Extract the [x, y] coordinate from the center of the cell holding the provided text.  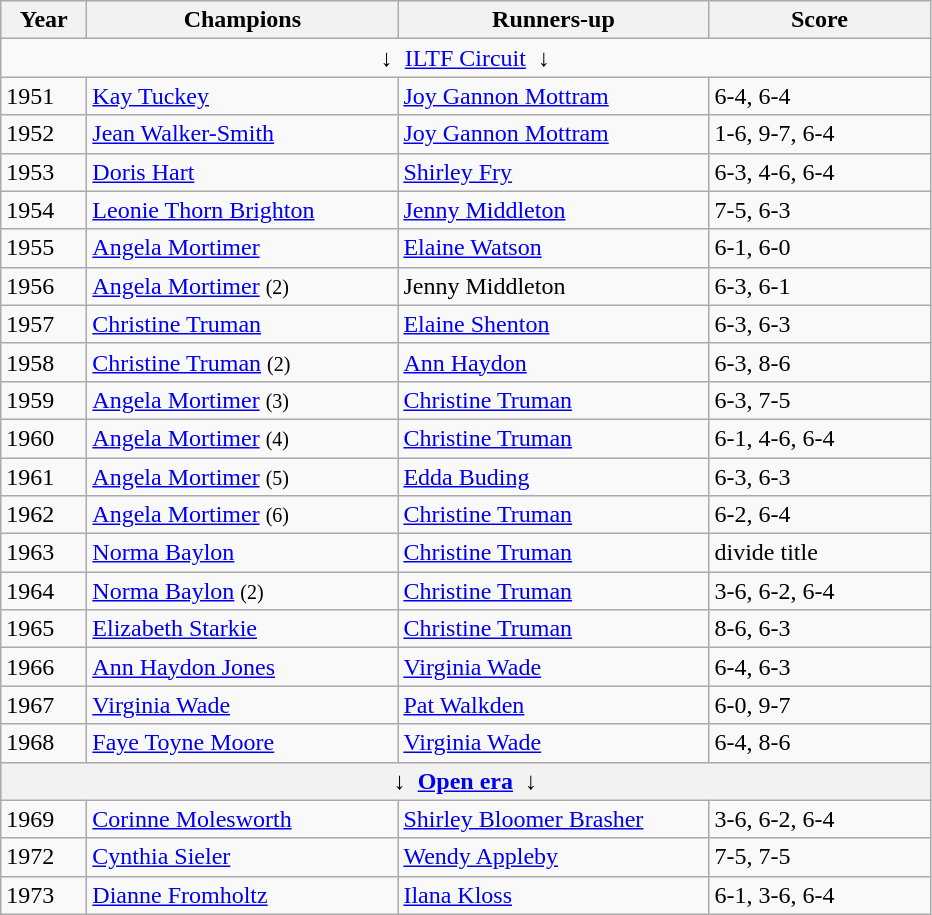
1955 [44, 248]
1960 [44, 438]
Year [44, 20]
1-6, 9-7, 6-4 [820, 134]
6-4, 8-6 [820, 743]
1951 [44, 96]
1958 [44, 362]
Norma Baylon (2) [242, 591]
divide title [820, 553]
Ann Haydon Jones [242, 667]
1965 [44, 629]
1964 [44, 591]
1973 [44, 895]
Angela Mortimer (5) [242, 477]
Doris Hart [242, 172]
Leonie Thorn Brighton [242, 210]
1972 [44, 857]
Champions [242, 20]
Shirley Bloomer Brasher [554, 819]
6-3, 7-5 [820, 400]
8-6, 6-3 [820, 629]
6-4, 6-4 [820, 96]
Dianne Fromholtz [242, 895]
Christine Truman (2) [242, 362]
Ilana Kloss [554, 895]
Shirley Fry [554, 172]
6-3, 6-1 [820, 286]
7-5, 7-5 [820, 857]
Elizabeth Starkie [242, 629]
Score [820, 20]
1968 [44, 743]
1966 [44, 667]
1963 [44, 553]
1956 [44, 286]
6-3, 8-6 [820, 362]
6-2, 6-4 [820, 515]
1954 [44, 210]
1967 [44, 705]
1953 [44, 172]
1961 [44, 477]
Norma Baylon [242, 553]
Jean Walker-Smith [242, 134]
Cynthia Sieler [242, 857]
Wendy Appleby [554, 857]
Elaine Shenton [554, 324]
Pat Walkden [554, 705]
↓ ILTF Circuit ↓ [466, 58]
6-1, 6-0 [820, 248]
Faye Toyne Moore [242, 743]
Angela Mortimer [242, 248]
6-3, 4-6, 6-4 [820, 172]
6-4, 6-3 [820, 667]
1959 [44, 400]
7-5, 6-3 [820, 210]
Ann Haydon [554, 362]
1969 [44, 819]
1962 [44, 515]
6-0, 9-7 [820, 705]
6-1, 4-6, 6-4 [820, 438]
Corinne Molesworth [242, 819]
Kay Tuckey [242, 96]
1957 [44, 324]
Runners-up [554, 20]
Angela Mortimer (6) [242, 515]
Angela Mortimer (3) [242, 400]
↓ Open era ↓ [466, 781]
Edda Buding [554, 477]
Angela Mortimer (4) [242, 438]
6-1, 3-6, 6-4 [820, 895]
Angela Mortimer (2) [242, 286]
Elaine Watson [554, 248]
1952 [44, 134]
